Detect which cell encompasses the target text, then output its [x, y] center coordinate. 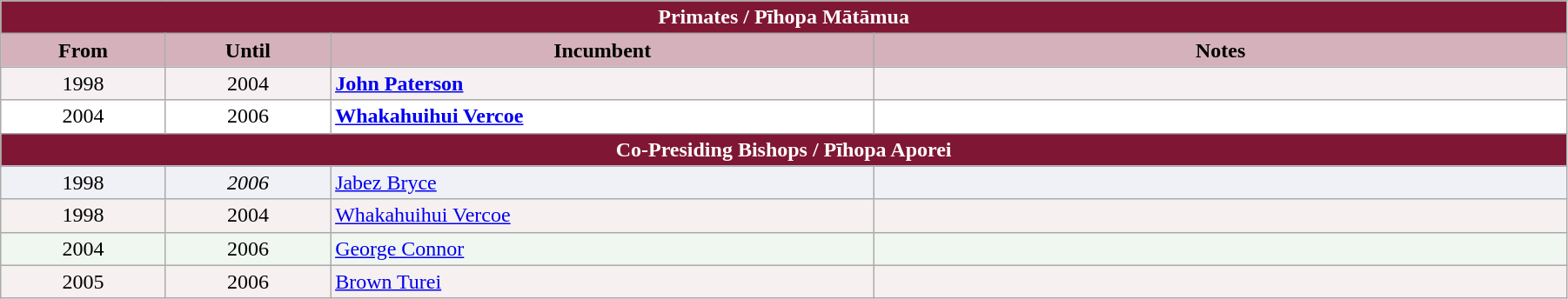
John Paterson [602, 83]
Co-Presiding Bishops / Pīhopa Aporei [784, 149]
Jabez Bryce [602, 183]
Incumbent [602, 50]
Until [247, 50]
2005 [84, 282]
Primates / Pīhopa Mātāmua [784, 17]
Brown Turei [602, 282]
Notes [1221, 50]
George Connor [602, 249]
From [84, 50]
